For the text-containing cell, return its midpoint in [X, Y] coordinate format. 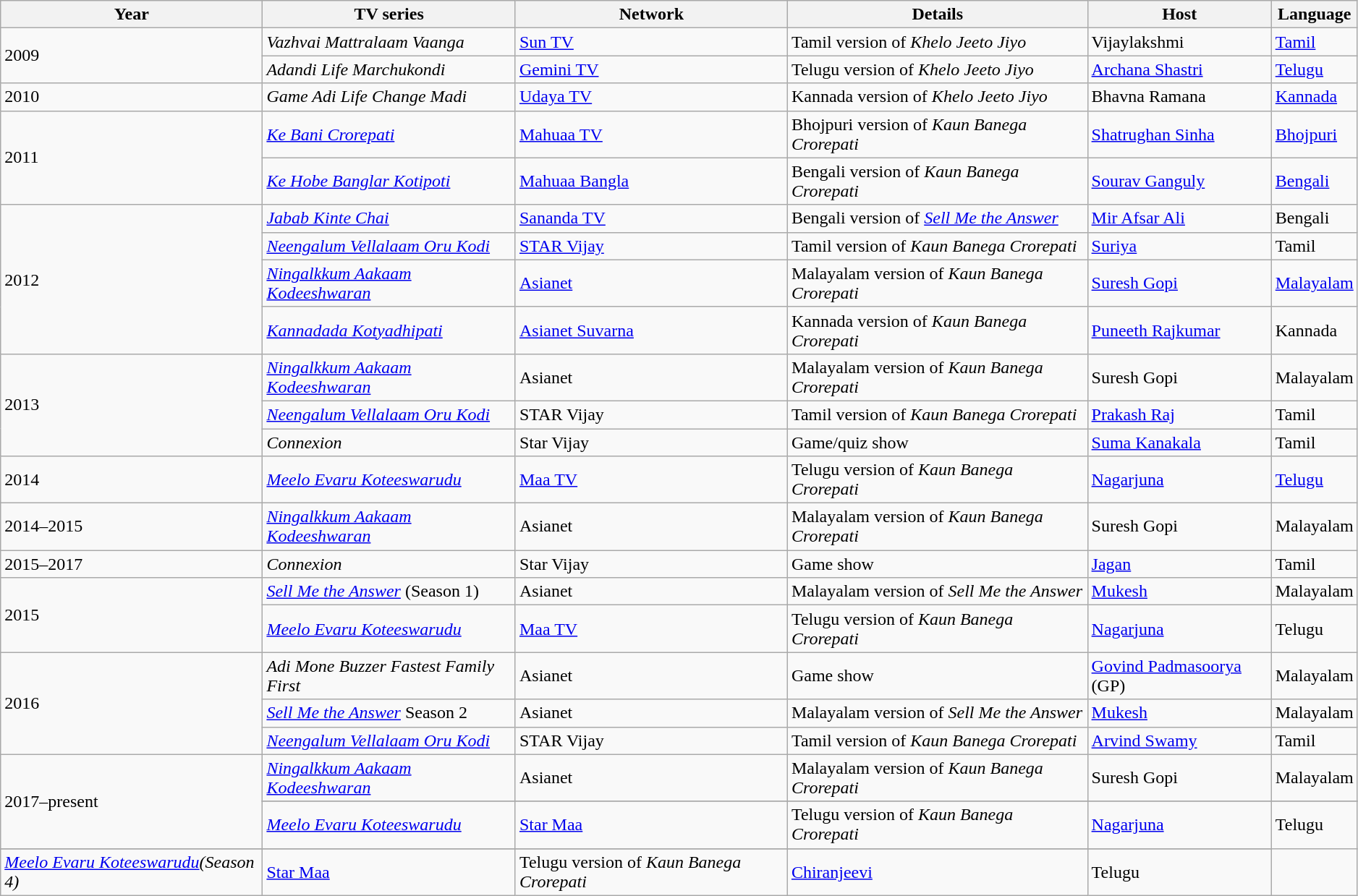
2017–present [132, 801]
Kannada version of Khelo Jeeto Jiyo [938, 97]
Mahuaa TV [651, 135]
Telugu version of Khelo Jeeto Jiyo [938, 69]
Bhojpuri [1314, 135]
Archana Shastri [1179, 69]
Gemini TV [651, 69]
2010 [132, 97]
TV series [389, 14]
Mir Afsar Ali [1179, 218]
Puneeth Rajkumar [1179, 330]
Vijaylakshmi [1179, 42]
Suma Kanakala [1179, 442]
2015 [132, 615]
Adandi Life Marchukondi [389, 69]
2014 [132, 480]
Prakash Raj [1179, 414]
Sell Me the Answer Season 2 [389, 713]
Game/quiz show [938, 442]
Details [938, 14]
Year [132, 14]
Chiranjeevi [938, 872]
Govind Padmasoorya (GP) [1179, 675]
Game Adi Life Change Madi [389, 97]
Tamil version of Khelo Jeeto Jiyo [938, 42]
Language [1314, 14]
Bhojpuri version of Kaun Banega Crorepati [938, 135]
2014–2015 [132, 526]
Jabab Kinte Chai [389, 218]
Vazhvai Mattralaam Vaanga [389, 42]
Sourav Ganguly [1179, 181]
2013 [132, 405]
Sun TV [651, 42]
2016 [132, 703]
2009 [132, 56]
Bhavna Ramana [1179, 97]
Asianet Suvarna [651, 330]
2011 [132, 158]
Suriya [1179, 246]
2012 [132, 279]
Arvind Swamy [1179, 741]
Udaya TV [651, 97]
Sananda TV [651, 218]
Shatrughan Sinha [1179, 135]
Kannadada Kotyadhipati [389, 330]
Mahuaa Bangla [651, 181]
Kannada version of Kaun Banega Crorepati [938, 330]
Meelo Evaru Koteeswarudu(Season 4) [132, 872]
Adi Mone Buzzer Fastest Family First [389, 675]
2015–2017 [132, 564]
Jagan [1179, 564]
Host [1179, 14]
Network [651, 14]
Ke Bani Crorepati [389, 135]
Sell Me the Answer (Season 1) [389, 592]
Ke Hobe Banglar Kotipoti [389, 181]
Bengali version of Kaun Banega Crorepati [938, 181]
Bengali version of Sell Me the Answer [938, 218]
